Detect which cell encompasses the target text, then output its [x, y] center coordinate. 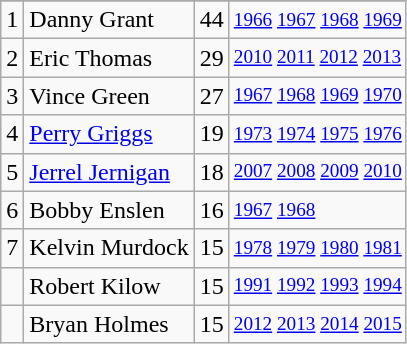
Kelvin Murdock [109, 248]
1967 1968 1969 1970 [318, 96]
1991 1992 1993 1994 [318, 286]
6 [12, 210]
Eric Thomas [109, 58]
5 [12, 172]
19 [212, 134]
2007 2008 2009 2010 [318, 172]
4 [12, 134]
1 [12, 20]
Jerrel Jernigan [109, 172]
27 [212, 96]
2 [12, 58]
18 [212, 172]
1966 1967 1968 1969 [318, 20]
Perry Griggs [109, 134]
44 [212, 20]
1967 1968 [318, 210]
29 [212, 58]
Danny Grant [109, 20]
2012 2013 2014 2015 [318, 324]
16 [212, 210]
1973 1974 1975 1976 [318, 134]
7 [12, 248]
2010 2011 2012 2013 [318, 58]
3 [12, 96]
Robert Kilow [109, 286]
Bryan Holmes [109, 324]
Vince Green [109, 96]
Bobby Enslen [109, 210]
1978 1979 1980 1981 [318, 248]
